Extract the (X, Y) coordinate from the center of the cell holding the provided text.  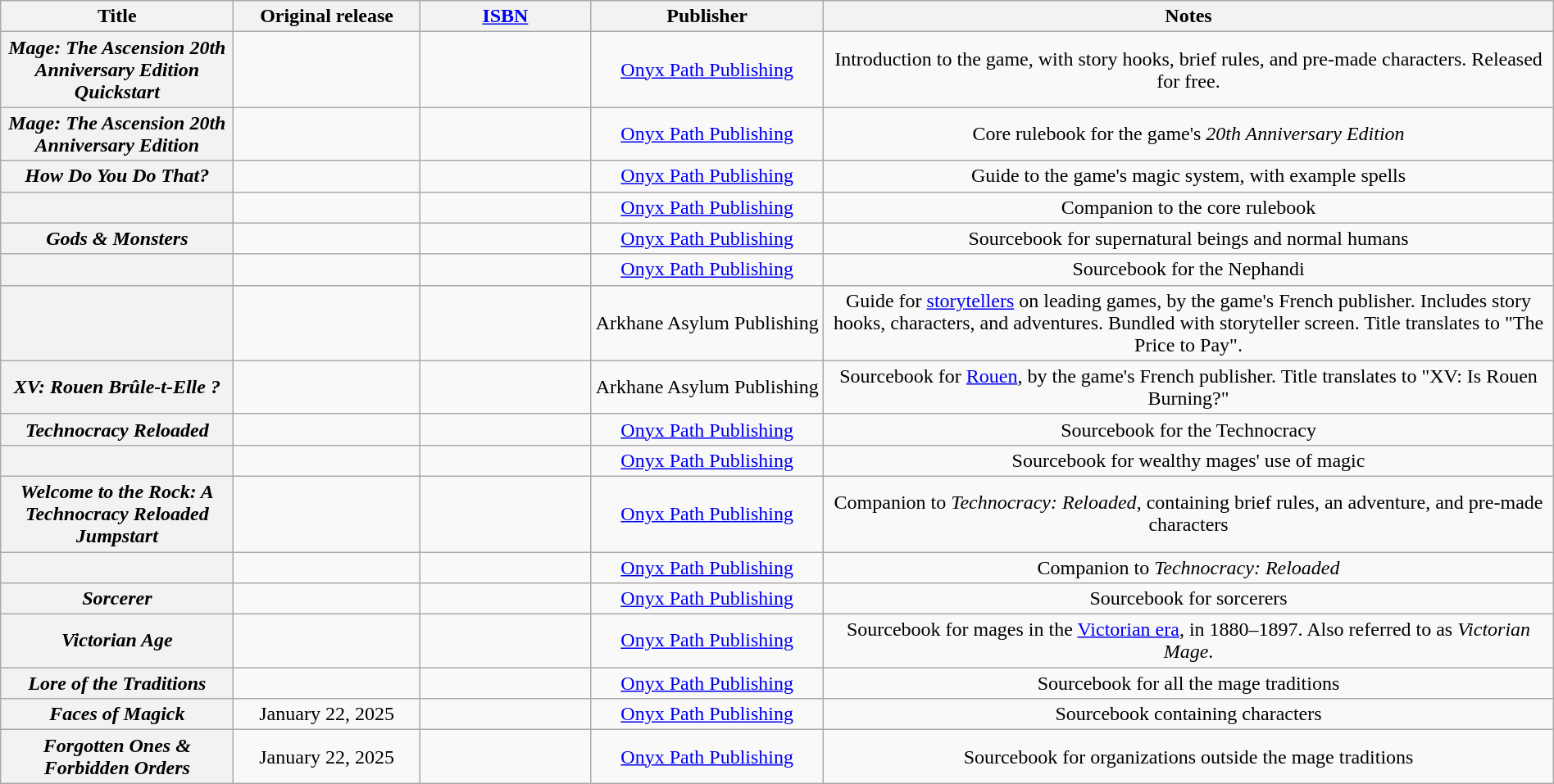
How Do You Do That? (117, 176)
Sorcerer (117, 599)
Guide to the game's magic system, with example spells (1188, 176)
Sourcebook for all the mage traditions (1188, 683)
Mage: The Ascension 20th Anniversary Edition Quickstart (117, 70)
XV: Rouen Brûle-t-Elle ? (117, 387)
Welcome to the Rock: A Technocracy Reloaded Jumpstart (117, 514)
Companion to the core rulebook (1188, 207)
Sourcebook for wealthy mages' use of magic (1188, 460)
Sourcebook for the Nephandi (1188, 270)
Original release (326, 16)
ISBN (505, 16)
Lore of the Traditions (117, 683)
Companion to Technocracy: Reloaded (1188, 568)
Sourcebook for mages in the Victorian era, in 1880–1897. Also referred to as Victorian Mage. (1188, 641)
Core rulebook for the game's 20th Anniversary Edition (1188, 134)
Forgotten Ones & Forbidden Orders (117, 757)
Technocracy Reloaded (117, 429)
Introduction to the game, with story hooks, brief rules, and pre-made characters. Released for free. (1188, 70)
Publisher (707, 16)
Sourcebook for organizations outside the mage traditions (1188, 757)
Notes (1188, 16)
Companion to Technocracy: Reloaded, containing brief rules, an adventure, and pre-made characters (1188, 514)
Sourcebook containing characters (1188, 714)
Sourcebook for sorcerers (1188, 599)
Gods & Monsters (117, 238)
Sourcebook for supernatural beings and normal humans (1188, 238)
Sourcebook for the Technocracy (1188, 429)
Victorian Age (117, 641)
Mage: The Ascension 20th Anniversary Edition (117, 134)
Faces of Magick (117, 714)
Sourcebook for Rouen, by the game's French publisher. Title translates to "XV: Is Rouen Burning?" (1188, 387)
Title (117, 16)
